Identify which cell holds the provided text, then report its [X, Y] central coordinate. 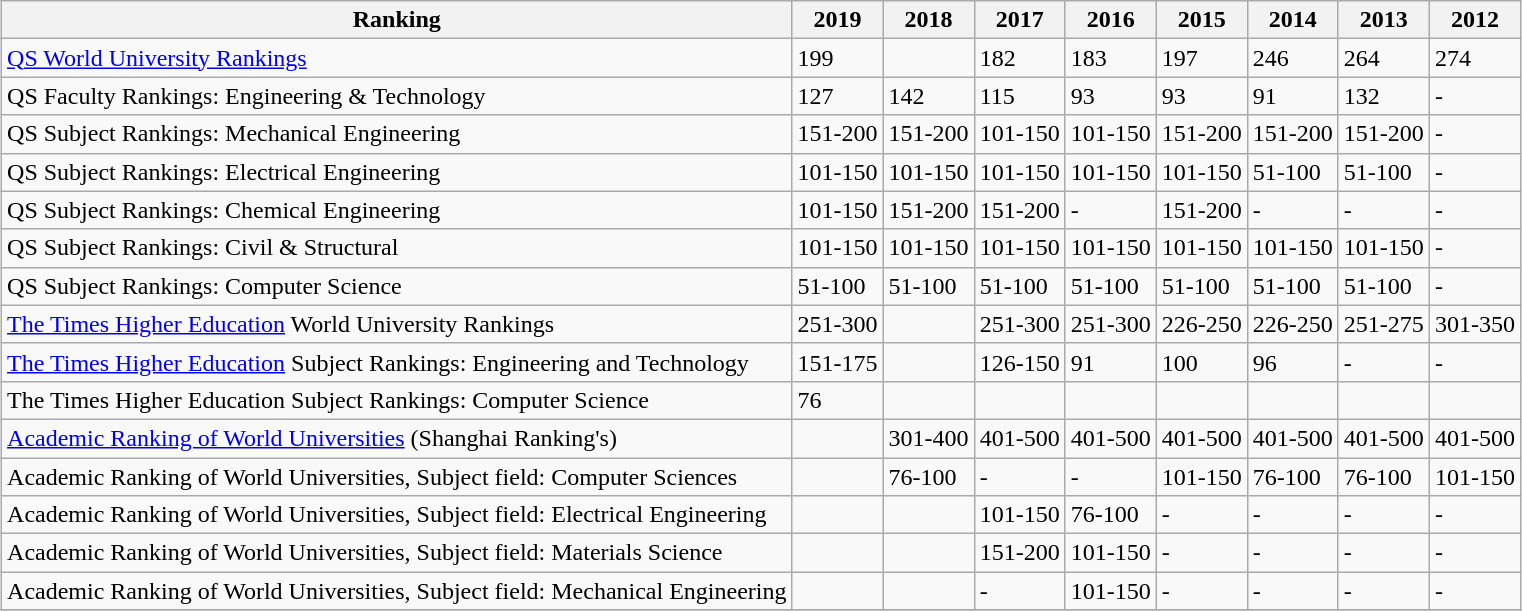
127 [838, 96]
126-150 [1020, 362]
QS Subject Rankings: Electrical Engineering [397, 172]
197 [1202, 58]
Academic Ranking of World Universities, Subject field: Mechanical Engineering [397, 591]
Ranking [397, 20]
100 [1202, 362]
76 [838, 400]
2017 [1020, 20]
Academic Ranking of World Universities, Subject field: Materials Science [397, 553]
Academic Ranking of World Universities (Shanghai Ranking's) [397, 438]
96 [1292, 362]
264 [1384, 58]
199 [838, 58]
2012 [1474, 20]
QS Subject Rankings: Mechanical Engineering [397, 134]
246 [1292, 58]
142 [928, 96]
132 [1384, 96]
Academic Ranking of World Universities, Subject field: Computer Sciences [397, 477]
115 [1020, 96]
Academic Ranking of World Universities, Subject field: Electrical Engineering [397, 515]
The Times Higher Education Subject Rankings: Engineering and Technology [397, 362]
2014 [1292, 20]
301-400 [928, 438]
2016 [1110, 20]
QS Subject Rankings: Civil & Structural [397, 248]
QS World University Rankings [397, 58]
2019 [838, 20]
274 [1474, 58]
301-350 [1474, 324]
QS Subject Rankings: Chemical Engineering [397, 210]
151-175 [838, 362]
183 [1110, 58]
QS Subject Rankings: Computer Science [397, 286]
2015 [1202, 20]
QS Faculty Rankings: Engineering & Technology [397, 96]
2018 [928, 20]
The Times Higher Education World University Rankings [397, 324]
251-275 [1384, 324]
2013 [1384, 20]
182 [1020, 58]
The Times Higher Education Subject Rankings: Computer Science [397, 400]
